Search for the cell housing the specified text and yield its [x, y] center coordinate. 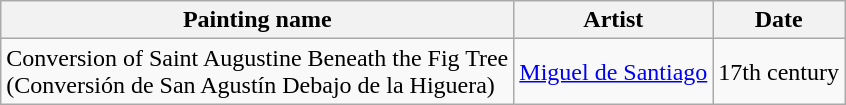
Miguel de Santiago [614, 72]
Painting name [258, 20]
Date [779, 20]
Artist [614, 20]
Conversion of Saint Augustine Beneath the Fig Tree(Conversión de San Agustín Debajo de la Higuera) [258, 72]
17th century [779, 72]
